From the cell containing the given text, extract its center point as (x, y) coordinate. 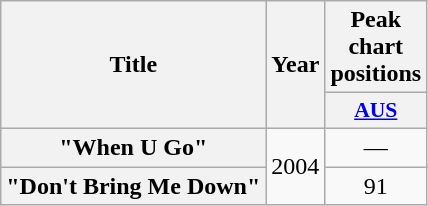
Title (134, 65)
"Don't Bring Me Down" (134, 185)
2004 (296, 166)
Year (296, 65)
AUS (376, 111)
"When U Go" (134, 147)
— (376, 147)
91 (376, 185)
Peak chart positions (376, 47)
